Pinpoint the cell where the given text exists, returning its [X, Y] midpoint coordinate. 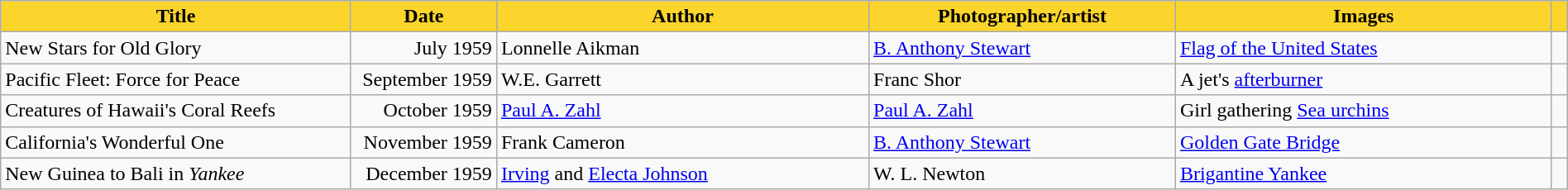
Pacific Fleet: Force for Peace [176, 79]
Brigantine Yankee [1363, 173]
December 1959 [423, 173]
July 1959 [423, 48]
Frank Cameron [682, 142]
Photographer/artist [1022, 17]
October 1959 [423, 111]
Title [176, 17]
Creatures of Hawaii's Coral Reefs [176, 111]
W.E. Garrett [682, 79]
Date [423, 17]
W. L. Newton [1022, 173]
Images [1363, 17]
September 1959 [423, 79]
New Stars for Old Glory [176, 48]
Lonnelle Aikman [682, 48]
November 1959 [423, 142]
Franc Shor [1022, 79]
New Guinea to Bali in Yankee [176, 173]
Irving and Electa Johnson [682, 173]
A jet's afterburner [1363, 79]
Girl gathering Sea urchins [1363, 111]
California's Wonderful One [176, 142]
Flag of the United States [1363, 48]
Golden Gate Bridge [1363, 142]
Author [682, 17]
